Find where the given text appears and provide that cell's center as [x, y] coordinate. 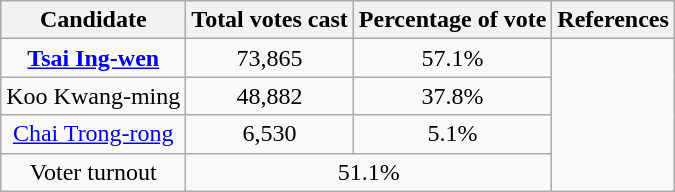
6,530 [270, 134]
References [614, 20]
48,882 [270, 96]
73,865 [270, 58]
Total votes cast [270, 20]
37.8% [452, 96]
Koo Kwang-ming [94, 96]
Percentage of vote [452, 20]
Chai Trong-rong [94, 134]
Candidate [94, 20]
57.1% [452, 58]
51.1% [369, 172]
5.1% [452, 134]
Voter turnout [94, 172]
Tsai Ing-wen [94, 58]
